Pinpoint the cell where the given text exists, returning its [X, Y] midpoint coordinate. 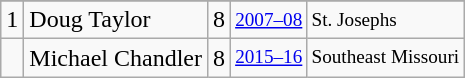
St. Josephs [386, 20]
Doug Taylor [116, 20]
2015–16 [269, 58]
Michael Chandler [116, 58]
1 [12, 20]
Southeast Missouri [386, 58]
2007–08 [269, 20]
